From the cell containing the given text, extract its center point as (x, y) coordinate. 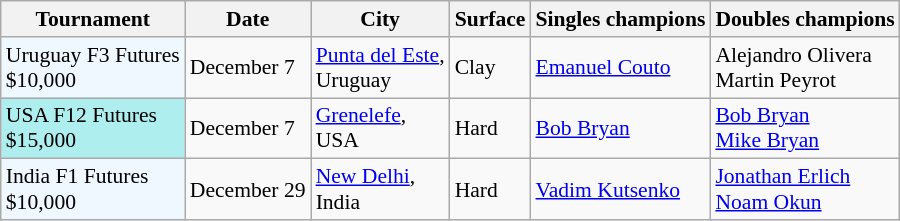
Uruguay F3 Futures$10,000 (93, 68)
Bob Bryan (620, 128)
Punta del Este,Uruguay (380, 68)
Grenelefe,USA (380, 128)
Bob Bryan Mike Bryan (804, 128)
Emanuel Couto (620, 68)
Vadim Kutsenko (620, 190)
Surface (490, 19)
Date (248, 19)
December 29 (248, 190)
City (380, 19)
Jonathan Erlich Noam Okun (804, 190)
USA F12 Futures$15,000 (93, 128)
India F1 Futures$10,000 (93, 190)
Singles champions (620, 19)
Tournament (93, 19)
Doubles champions (804, 19)
Alejandro Olivera Martin Peyrot (804, 68)
New Delhi,India (380, 190)
Clay (490, 68)
